Scan for the cell matching the given text and deliver its (x, y) coordinate at center. 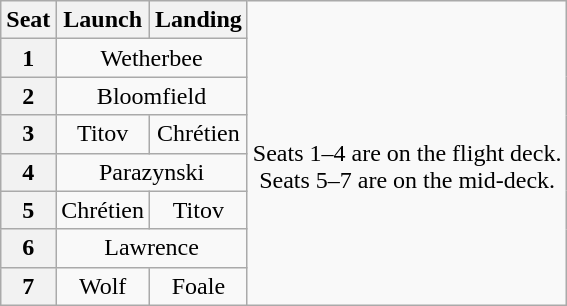
1 (28, 58)
Wetherbee (152, 58)
Bloomfield (152, 96)
4 (28, 172)
Launch (103, 20)
7 (28, 286)
6 (28, 248)
Foale (199, 286)
Parazynski (152, 172)
Seat (28, 20)
3 (28, 134)
Landing (199, 20)
5 (28, 210)
2 (28, 96)
Seats 1–4 are on the flight deck.Seats 5–7 are on the mid-deck. (407, 153)
Wolf (103, 286)
Lawrence (152, 248)
